Provide the (x, y) coordinate of the cell's center where the given text is located.  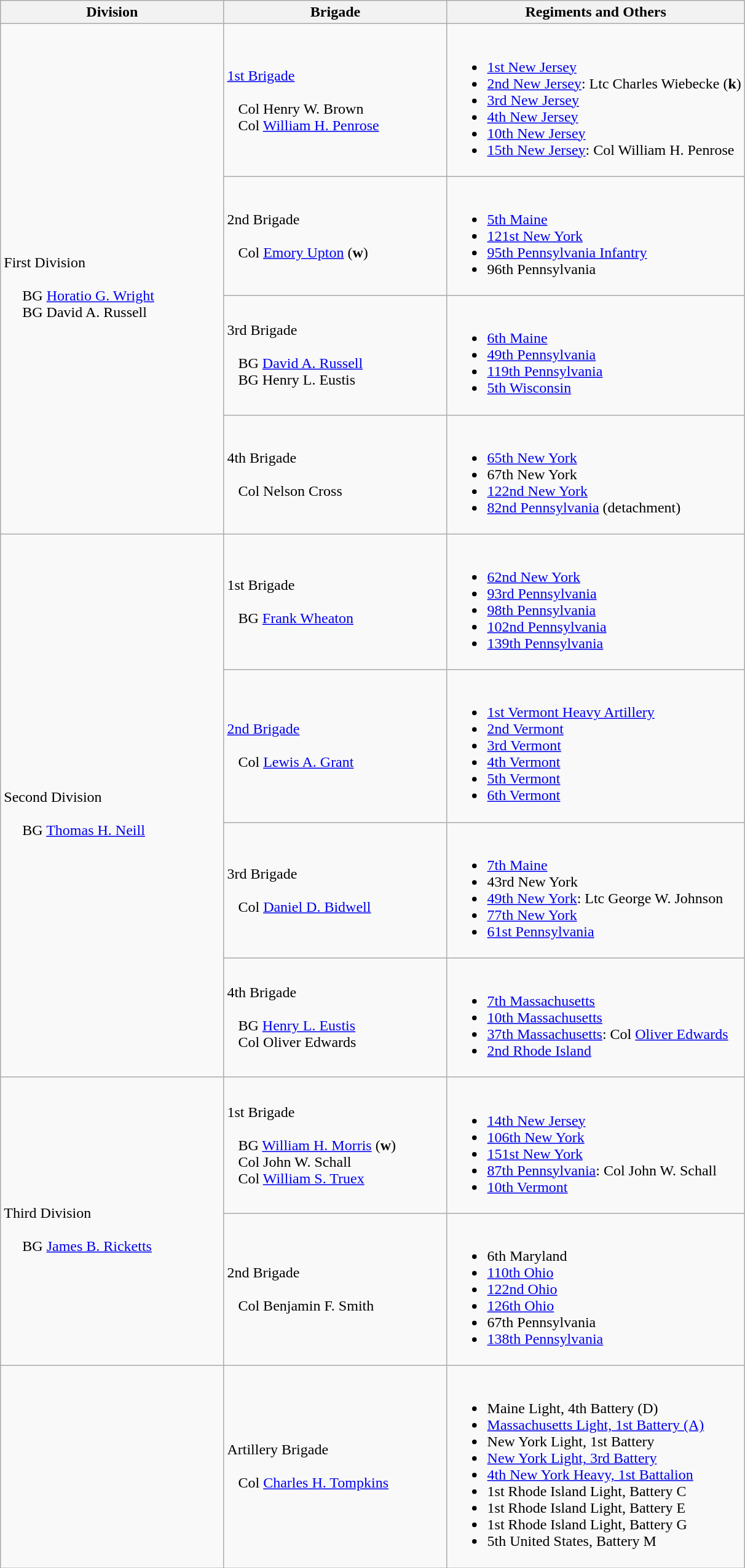
3rd Brigade Col Daniel D. Bidwell (336, 890)
2nd Brigade Col Emory Upton (w) (336, 236)
5th Maine121st New York95th Pennsylvania Infantry96th Pennsylvania (596, 236)
7th Massachusetts10th Massachusetts37th Massachusetts: Col Oliver Edwards2nd Rhode Island (596, 1017)
3rd Brigade BG David A. Russell BG Henry L. Eustis (336, 355)
Regiments and Others (596, 12)
1st Brigade Col Henry W. Brown Col William H. Penrose (336, 100)
65th New York67th New York122nd New York82nd Pennsylvania (detachment) (596, 474)
1st Vermont Heavy Artillery2nd Vermont3rd Vermont4th Vermont5th Vermont6th Vermont (596, 746)
4th Brigade BG Henry L. Eustis Col Oliver Edwards (336, 1017)
7th Maine43rd New York49th New York: Ltc George W. Johnson77th New York61st Pennsylvania (596, 890)
Brigade (336, 12)
14th New Jersey106th New York151st New York87th Pennsylvania: Col John W. Schall10th Vermont (596, 1145)
Second Division BG Thomas H. Neill (112, 806)
1st Brigade BG Frank Wheaton (336, 602)
6th Maryland110th Ohio122nd Ohio126th Ohio67th Pennsylvania138th Pennsylvania (596, 1289)
2nd Brigade Col Lewis A. Grant (336, 746)
1st Brigade BG William H. Morris (w) Col John W. Schall Col William S. Truex (336, 1145)
2nd Brigade Col Benjamin F. Smith (336, 1289)
Third Division BG James B. Ricketts (112, 1221)
First Division BG Horatio G. Wright BG David A. Russell (112, 279)
6th Maine49th Pennsylvania119th Pennsylvania5th Wisconsin (596, 355)
1st New Jersey2nd New Jersey: Ltc Charles Wiebecke (k)3rd New Jersey4th New Jersey10th New Jersey15th New Jersey: Col William H. Penrose (596, 100)
Division (112, 12)
4th Brigade Col Nelson Cross (336, 474)
Artillery Brigade Col Charles H. Tompkins (336, 1466)
62nd New York93rd Pennsylvania98th Pennsylvania102nd Pennsylvania139th Pennsylvania (596, 602)
